Identify which cell holds the provided text, then report its (x, y) central coordinate. 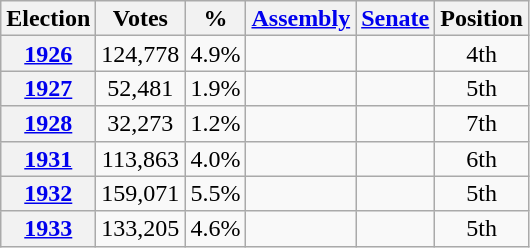
4.9% (216, 54)
Position (482, 18)
1.2% (216, 124)
Election (48, 18)
124,778 (140, 54)
4th (482, 54)
1932 (48, 194)
4.6% (216, 228)
52,481 (140, 88)
6th (482, 158)
1931 (48, 158)
113,863 (140, 158)
5.5% (216, 194)
1928 (48, 124)
Votes (140, 18)
159,071 (140, 194)
Assembly (301, 18)
1933 (48, 228)
32,273 (140, 124)
4.0% (216, 158)
1926 (48, 54)
% (216, 18)
7th (482, 124)
1927 (48, 88)
133,205 (140, 228)
Senate (396, 18)
1.9% (216, 88)
